Output the [X, Y] coordinate of the center of the cell containing the given text.  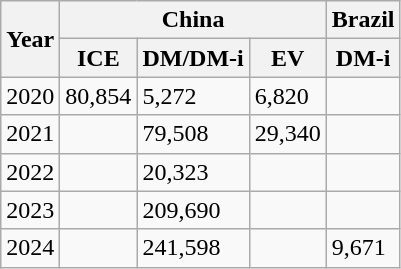
2022 [30, 172]
9,671 [363, 248]
209,690 [193, 210]
DM-i [363, 58]
6,820 [288, 96]
5,272 [193, 96]
2021 [30, 134]
2020 [30, 96]
DM/DM-i [193, 58]
80,854 [98, 96]
China [193, 20]
EV [288, 58]
241,598 [193, 248]
20,323 [193, 172]
2023 [30, 210]
Brazil [363, 20]
ICE [98, 58]
79,508 [193, 134]
29,340 [288, 134]
2024 [30, 248]
Year [30, 39]
